Detect which cell encompasses the target text, then output its (X, Y) center coordinate. 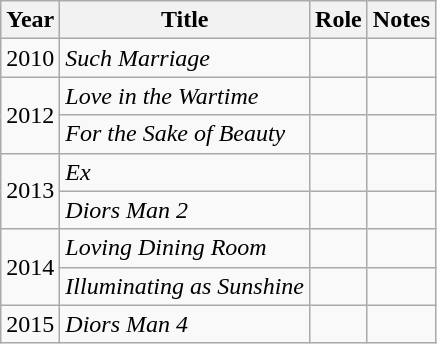
Illuminating as Sunshine (185, 286)
Year (30, 20)
2013 (30, 191)
Such Marriage (185, 58)
2012 (30, 115)
Diors Man 4 (185, 324)
Diors Man 2 (185, 210)
Loving Dining Room (185, 248)
Notes (401, 20)
2010 (30, 58)
Title (185, 20)
Love in the Wartime (185, 96)
2015 (30, 324)
For the Sake of Beauty (185, 134)
2014 (30, 267)
Role (339, 20)
Ex (185, 172)
